Return [x, y] of the center of cell containing provided text 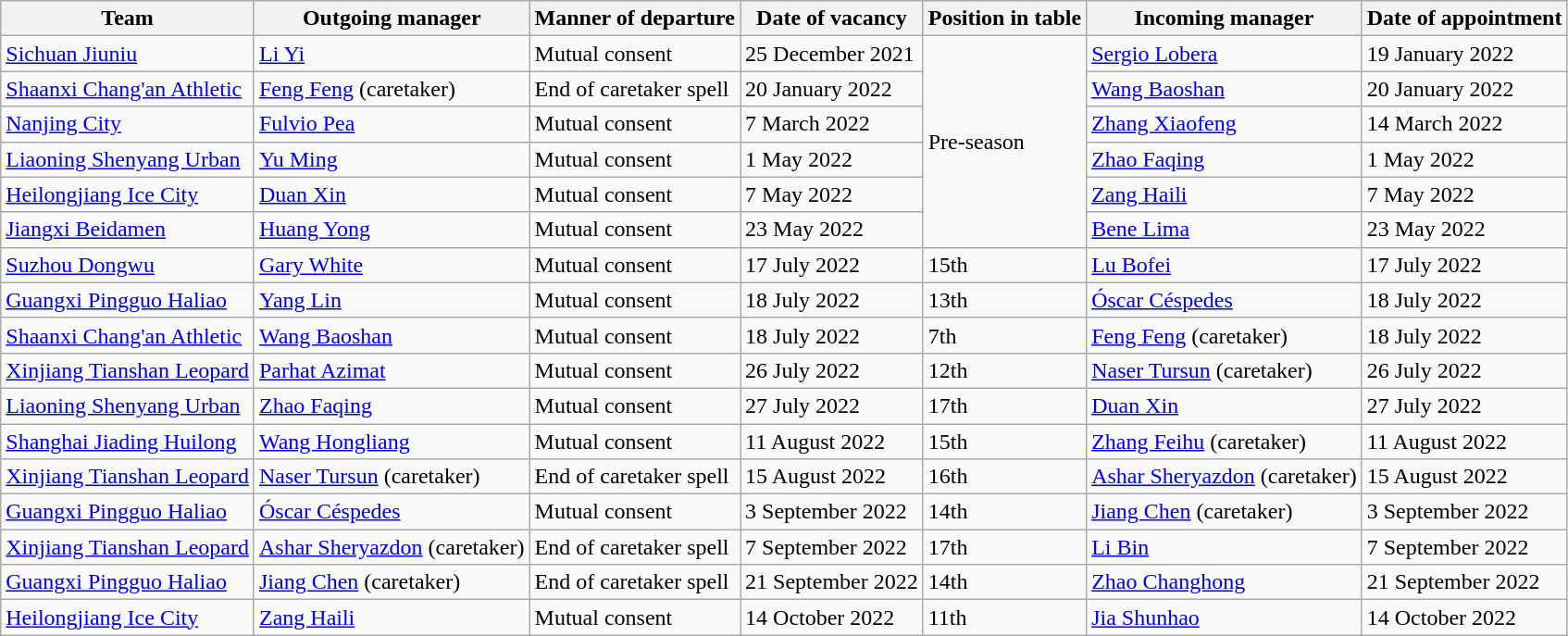
Manner of departure [635, 19]
Bene Lima [1225, 230]
16th [1004, 477]
Yu Ming [392, 159]
Fulvio Pea [392, 124]
Pre-season [1004, 142]
Zhang Xiaofeng [1225, 124]
Date of vacancy [832, 19]
Sergio Lobera [1225, 54]
Zhang Feihu (caretaker) [1225, 442]
Nanjing City [128, 124]
Position in table [1004, 19]
Outgoing manager [392, 19]
7th [1004, 335]
11th [1004, 617]
14 March 2022 [1464, 124]
12th [1004, 370]
Zhao Changhong [1225, 582]
Huang Yong [392, 230]
7 March 2022 [832, 124]
Jiangxi Beidamen [128, 230]
13th [1004, 300]
Parhat Azimat [392, 370]
19 January 2022 [1464, 54]
Date of appointment [1464, 19]
Suzhou Dongwu [128, 265]
Team [128, 19]
Gary White [392, 265]
Jia Shunhao [1225, 617]
Wang Hongliang [392, 442]
Shanghai Jiading Huilong [128, 442]
Incoming manager [1225, 19]
Lu Bofei [1225, 265]
25 December 2021 [832, 54]
Sichuan Jiuniu [128, 54]
Li Bin [1225, 547]
Yang Lin [392, 300]
Li Yi [392, 54]
